From the cell containing the given text, extract its center point as (x, y) coordinate. 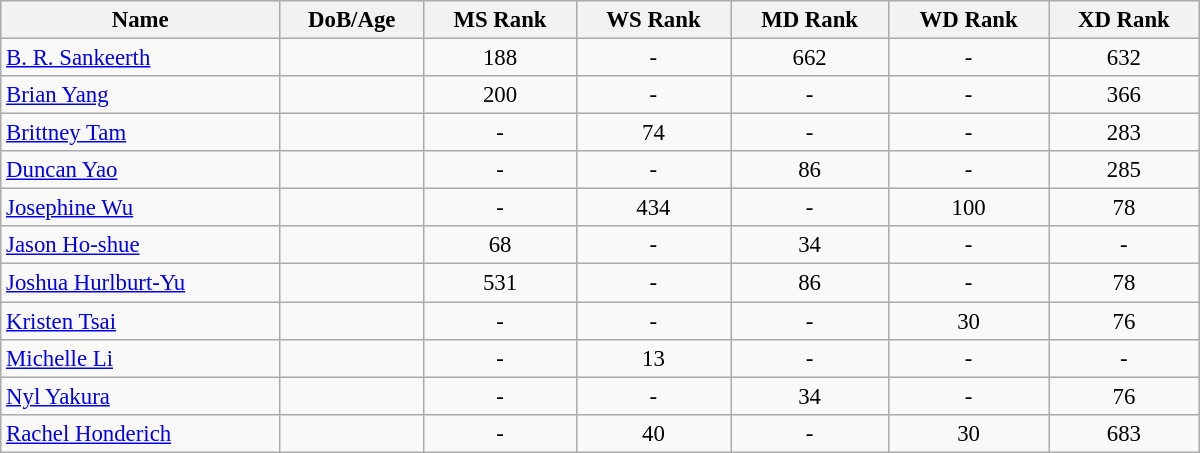
WS Rank (653, 20)
Jason Ho-shue (140, 245)
285 (1124, 170)
Rachel Honderich (140, 433)
XD Rank (1124, 20)
WD Rank (969, 20)
Kristen Tsai (140, 321)
Brittney Tam (140, 133)
68 (500, 245)
Joshua Hurlburt-Yu (140, 283)
662 (810, 58)
Name (140, 20)
Brian Yang (140, 95)
683 (1124, 433)
MD Rank (810, 20)
200 (500, 95)
74 (653, 133)
B. R. Sankeerth (140, 58)
Michelle Li (140, 358)
40 (653, 433)
MS Rank (500, 20)
434 (653, 208)
13 (653, 358)
366 (1124, 95)
188 (500, 58)
632 (1124, 58)
Josephine Wu (140, 208)
DoB/Age (352, 20)
Nyl Yakura (140, 396)
100 (969, 208)
531 (500, 283)
283 (1124, 133)
Duncan Yao (140, 170)
